For the text-containing cell, return its midpoint in (X, Y) coordinate format. 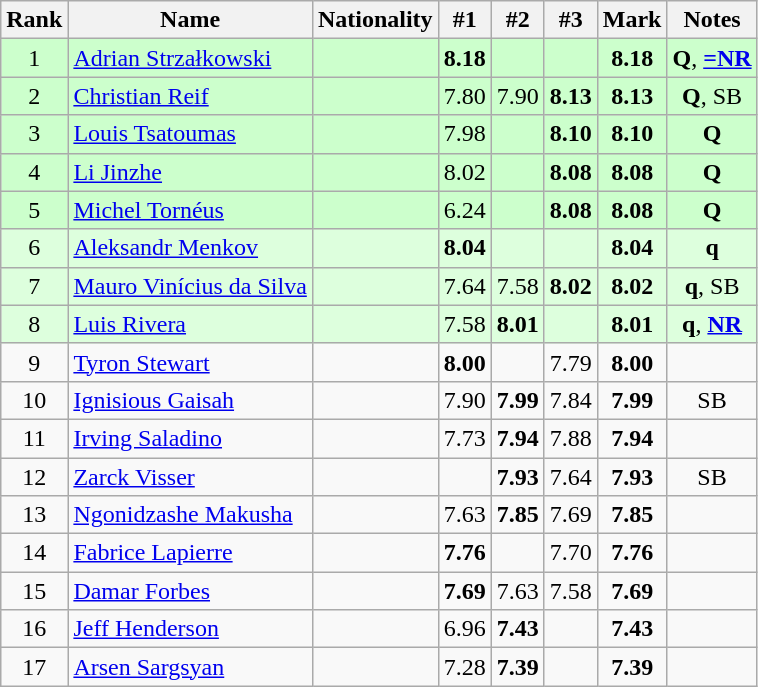
Mauro Vinícius da Silva (190, 286)
Nationality (375, 20)
16 (34, 629)
2 (34, 96)
Louis Tsatoumas (190, 134)
Rank (34, 20)
17 (34, 667)
6.24 (464, 210)
Mark (632, 20)
1 (34, 58)
3 (34, 134)
4 (34, 172)
7.28 (464, 667)
Q, SB (712, 96)
15 (34, 591)
Tyron Stewart (190, 362)
Ignisious Gaisah (190, 400)
Jeff Henderson (190, 629)
#3 (570, 20)
5 (34, 210)
9 (34, 362)
Zarck Visser (190, 477)
7.84 (570, 400)
Irving Saladino (190, 438)
7.73 (464, 438)
10 (34, 400)
Christian Reif (190, 96)
12 (34, 477)
#1 (464, 20)
7.88 (570, 438)
q, SB (712, 286)
Arsen Sargsyan (190, 667)
Michel Tornéus (190, 210)
Name (190, 20)
14 (34, 553)
7.70 (570, 553)
Ngonidzashe Makusha (190, 515)
Q, =NR (712, 58)
7.98 (464, 134)
Notes (712, 20)
11 (34, 438)
Luis Rivera (190, 324)
#2 (518, 20)
Damar Forbes (190, 591)
Li Jinzhe (190, 172)
6 (34, 248)
6.96 (464, 629)
8 (34, 324)
7.80 (464, 96)
Adrian Strzałkowski (190, 58)
Fabrice Lapierre (190, 553)
q (712, 248)
7.79 (570, 362)
Aleksandr Menkov (190, 248)
q, NR (712, 324)
13 (34, 515)
7 (34, 286)
